Find where the given text appears and provide that cell's center as (X, Y) coordinate. 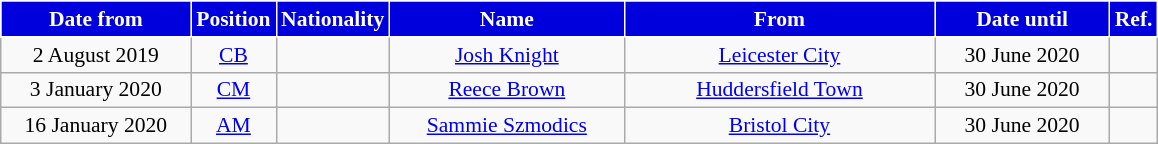
CB (234, 55)
16 January 2020 (96, 126)
Position (234, 19)
AM (234, 126)
From (779, 19)
Ref. (1134, 19)
Leicester City (779, 55)
Nationality (332, 19)
Huddersfield Town (779, 90)
CM (234, 90)
Josh Knight (506, 55)
Name (506, 19)
Bristol City (779, 126)
Date until (1022, 19)
2 August 2019 (96, 55)
3 January 2020 (96, 90)
Reece Brown (506, 90)
Date from (96, 19)
Sammie Szmodics (506, 126)
